Capture the cell that displays the provided text and extract its [X, Y] central coordinate. 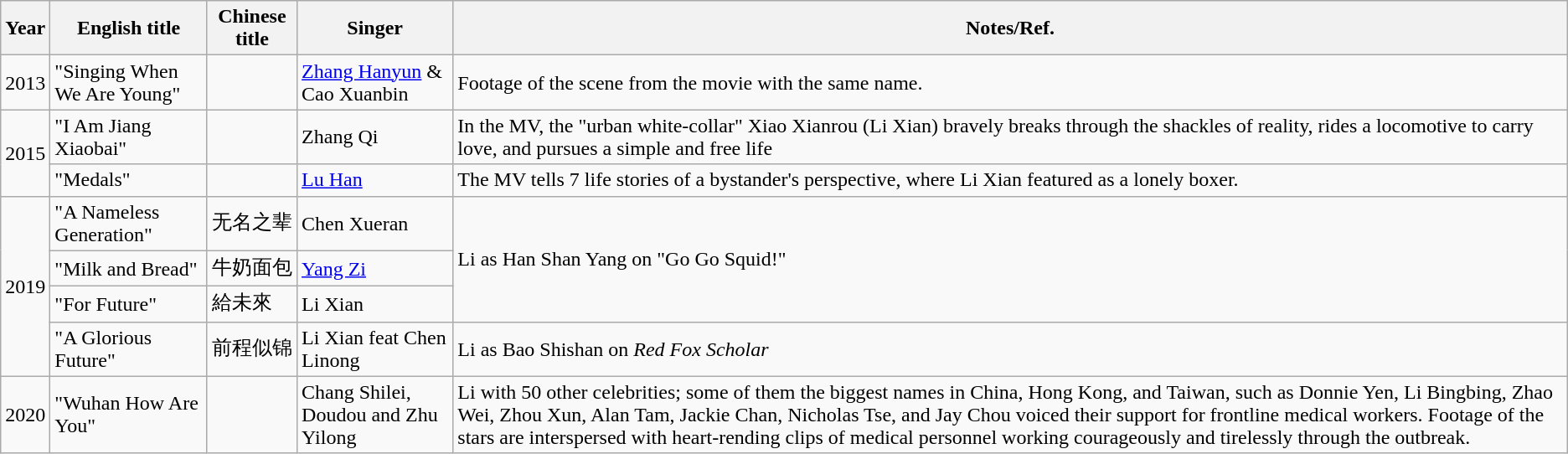
"Milk and Bread" [129, 268]
The MV tells 7 life stories of a bystander's perspective, where Li Xian featured as a lonely boxer. [1010, 180]
无名之辈 [251, 223]
"I Am Jiang Xiaobai" [129, 137]
Li as Han Shan Yang on "Go Go Squid!" [1010, 259]
前程似锦 [251, 348]
Chinese title [251, 28]
Yang Zi [375, 268]
Notes/Ref. [1010, 28]
English title [129, 28]
牛奶面包 [251, 268]
2015 [25, 152]
"A Nameless Generation" [129, 223]
"A Glorious Future" [129, 348]
Year [25, 28]
2013 [25, 82]
"Wuhan How Are You" [129, 415]
Lu Han [375, 180]
Zhang Qi [375, 137]
Li Xian feat Chen Linong [375, 348]
"Singing When We Are Young" [129, 82]
2020 [25, 415]
"Medals" [129, 180]
Singer [375, 28]
給未來 [251, 305]
Zhang Hanyun & Cao Xuanbin [375, 82]
Li as Bao Shishan on Red Fox Scholar [1010, 348]
Li Xian [375, 305]
Chen Xueran [375, 223]
2019 [25, 286]
"For Future" [129, 305]
Chang Shilei, Doudou and Zhu Yilong [375, 415]
Footage of the scene from the movie with the same name. [1010, 82]
